Extract the [x, y] coordinate from the center of the cell holding the provided text.  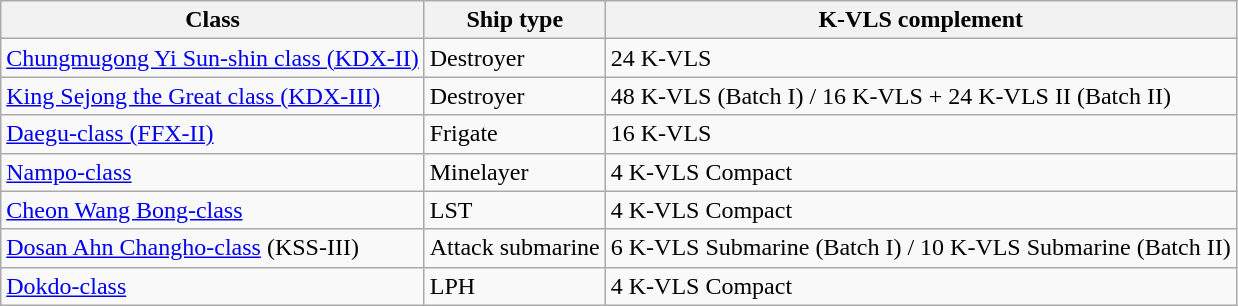
Minelayer [514, 172]
Dosan Ahn Changho-class (KSS-III) [212, 248]
Cheon Wang Bong-class [212, 210]
Dokdo-class [212, 286]
King Sejong the Great class (KDX-III) [212, 96]
48 K-VLS (Batch I) / 16 K-VLS + 24 K-VLS II (Batch II) [920, 96]
K-VLS complement [920, 20]
Nampo-class [212, 172]
Attack submarine [514, 248]
LST [514, 210]
Frigate [514, 134]
Class [212, 20]
Ship type [514, 20]
Chungmugong Yi Sun-shin class (KDX-II) [212, 58]
24 K-VLS [920, 58]
16 K-VLS [920, 134]
6 K-VLS Submarine (Batch I) / 10 K-VLS Submarine (Batch II) [920, 248]
Daegu-class (FFX-II) [212, 134]
LPH [514, 286]
